Find where the given text appears and provide that cell's center as (x, y) coordinate. 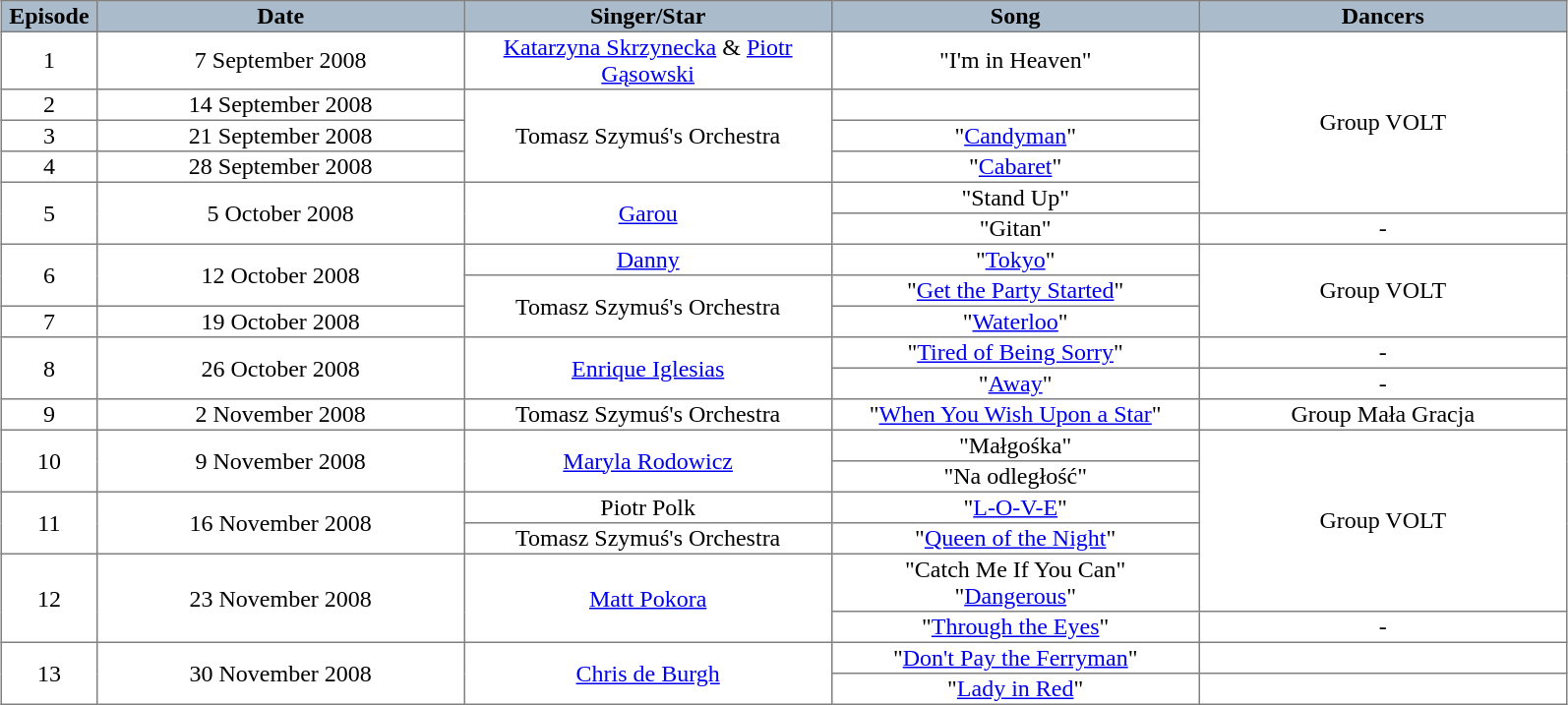
"Queen of the Night" (1015, 539)
"Gitan" (1015, 229)
11 (49, 523)
12 October 2008 (280, 275)
6 (49, 275)
Enrique Iglesias (648, 368)
Dancers (1383, 17)
Group Mała Gracja (1383, 415)
Danny (648, 260)
"Don't Pay the Ferryman" (1015, 658)
3 (49, 136)
Chris de Burgh (648, 673)
"Away" (1015, 383)
"Through the Eyes" (1015, 627)
30 November 2008 (280, 673)
9 (49, 415)
1 (49, 60)
"I'm in Heaven" (1015, 60)
"Stand Up" (1015, 198)
14 September 2008 (280, 105)
Piotr Polk (648, 507)
Katarzyna Skrzynecka & Piotr Gąsowski (648, 60)
Song (1015, 17)
Date (280, 17)
2 November 2008 (280, 415)
"Lady in Red" (1015, 689)
Singer/Star (648, 17)
Garou (648, 212)
"Catch Me If You Can""Dangerous" (1015, 582)
28 September 2008 (280, 167)
16 November 2008 (280, 523)
"Waterloo" (1015, 322)
7 (49, 322)
5 (49, 212)
"Candyman" (1015, 136)
7 September 2008 (280, 60)
"Get the Party Started" (1015, 291)
26 October 2008 (280, 368)
"Cabaret" (1015, 167)
Matt Pokora (648, 598)
4 (49, 167)
"Tired of Being Sorry" (1015, 353)
2 (49, 105)
10 (49, 460)
13 (49, 673)
"L-O-V-E" (1015, 507)
"When You Wish Upon a Star" (1015, 415)
19 October 2008 (280, 322)
5 October 2008 (280, 212)
9 November 2008 (280, 460)
Maryla Rodowicz (648, 460)
12 (49, 598)
"Na odległość" (1015, 477)
"Małgośka" (1015, 445)
8 (49, 368)
23 November 2008 (280, 598)
Episode (49, 17)
21 September 2008 (280, 136)
"Tokyo" (1015, 260)
